Output the [X, Y] coordinate of the center of the cell containing the given text.  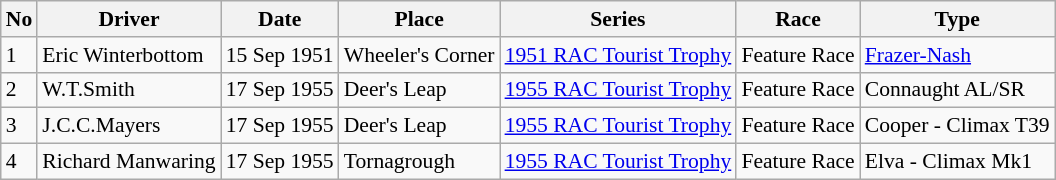
Race [798, 19]
Place [420, 19]
Eric Winterbottom [128, 55]
Date [280, 19]
J.C.C.Mayers [128, 126]
Richard Manwaring [128, 162]
No [20, 19]
Connaught AL/SR [958, 90]
15 Sep 1951 [280, 55]
Type [958, 19]
1 [20, 55]
W.T.Smith [128, 90]
Driver [128, 19]
Cooper - Climax T39 [958, 126]
1951 RAC Tourist Trophy [618, 55]
Tornagrough [420, 162]
Wheeler's Corner [420, 55]
2 [20, 90]
3 [20, 126]
Elva - Climax Mk1 [958, 162]
4 [20, 162]
Frazer-Nash [958, 55]
Series [618, 19]
